Search for the cell housing the specified text and yield its (X, Y) center coordinate. 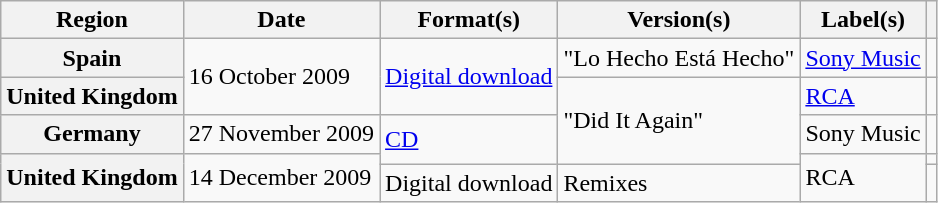
Label(s) (863, 20)
"Did It Again" (679, 120)
14 December 2009 (281, 178)
Format(s) (469, 20)
27 November 2009 (281, 134)
Remixes (679, 183)
Spain (92, 58)
Region (92, 20)
CD (469, 140)
"Lo Hecho Está Hecho" (679, 58)
16 October 2009 (281, 77)
Germany (92, 134)
Version(s) (679, 20)
Date (281, 20)
